Search for the cell housing the specified text and yield its (x, y) center coordinate. 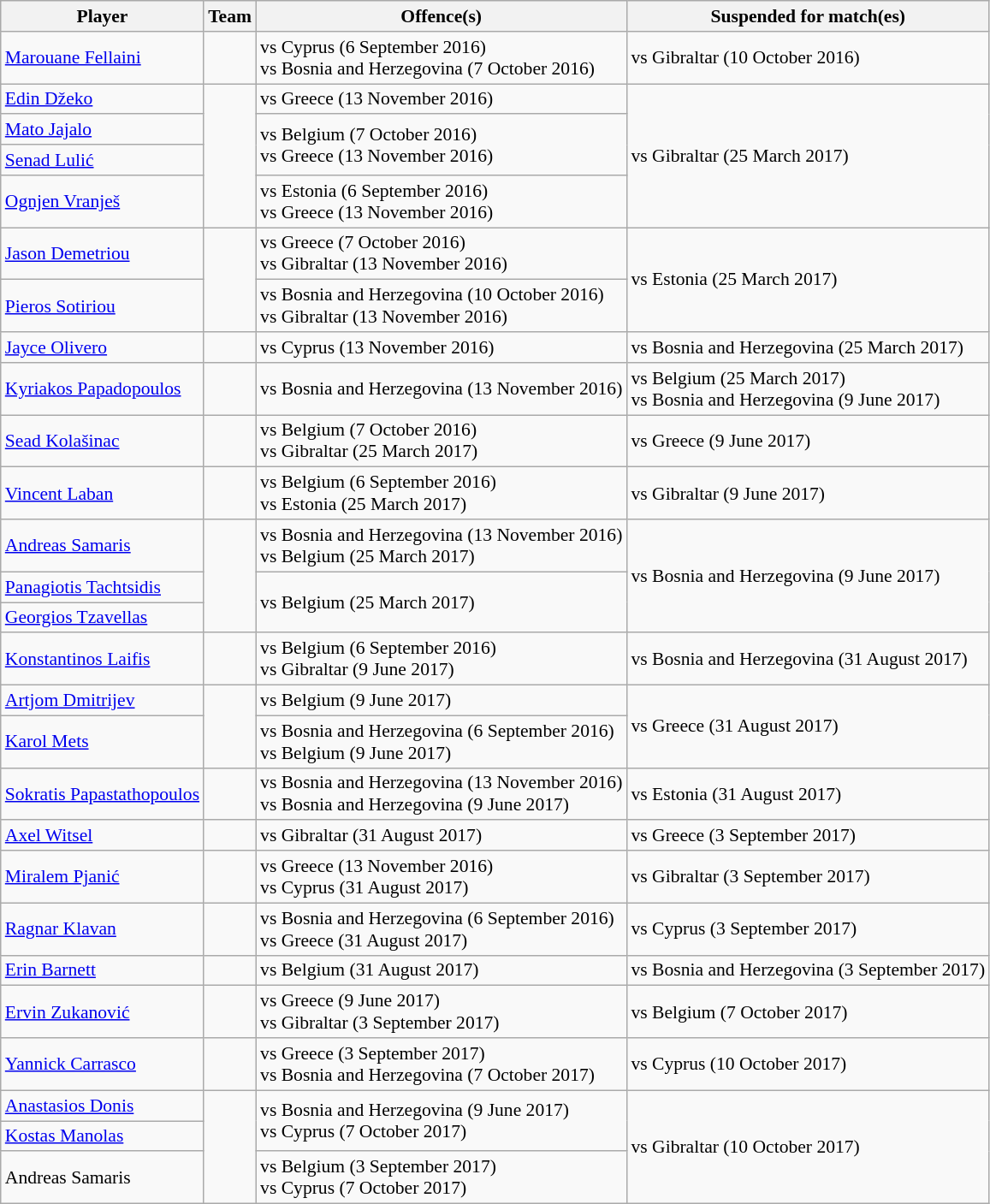
vs Bosnia and Herzegovina (10 October 2016) vs Gibraltar (13 November 2016) (442, 306)
vs Belgium (7 October 2017) (808, 1011)
vs Estonia (31 August 2017) (808, 794)
Edin Džeko (103, 99)
vs Gibraltar (3 September 2017) (808, 876)
vs Bosnia and Herzegovina (25 March 2017) (808, 347)
vs Cyprus (10 October 2017) (808, 1065)
vs Greece (9 June 2017) vs Gibraltar (3 September 2017) (442, 1011)
vs Gibraltar (10 October 2016) (808, 58)
Team (229, 16)
Ervin Zukanović (103, 1011)
Ragnar Klavan (103, 929)
vs Belgium (25 March 2017) (442, 602)
vs Gibraltar (31 August 2017) (442, 836)
vs Cyprus (13 November 2016) (442, 347)
vs Bosnia and Herzegovina (31 August 2017) (808, 659)
vs Bosnia and Herzegovina (9 June 2017) (808, 576)
Axel Witsel (103, 836)
Sead Kolašinac (103, 442)
vs Belgium (7 October 2016) vs Greece (13 November 2016) (442, 145)
vs Greece (9 June 2017) (808, 442)
Miralem Pjanić (103, 876)
Offence(s) (442, 16)
Sokratis Papastathopoulos (103, 794)
vs Belgium (7 October 2016) vs Gibraltar (25 March 2017) (442, 442)
vs Belgium (6 September 2016) vs Gibraltar (9 June 2017) (442, 659)
vs Belgium (9 June 2017) (442, 701)
vs Gibraltar (9 June 2017) (808, 493)
vs Gibraltar (10 October 2017) (808, 1147)
Kostas Manolas (103, 1136)
Kyriakos Papadopoulos (103, 388)
vs Bosnia and Herzegovina (9 June 2017) vs Cyprus (7 October 2017) (442, 1121)
vs Greece (31 August 2017) (808, 727)
vs Bosnia and Herzegovina (13 November 2016) vs Belgium (25 March 2017) (442, 546)
vs Greece (13 November 2016) (442, 99)
Jason Demetriou (103, 253)
vs Bosnia and Herzegovina (13 November 2016) (442, 388)
Jayce Olivero (103, 347)
vs Estonia (25 March 2017) (808, 280)
Yannick Carrasco (103, 1065)
Marouane Fellaini (103, 58)
Karol Mets (103, 741)
vs Belgium (25 March 2017)vs Bosnia and Herzegovina (9 June 2017) (808, 388)
vs Bosnia and Herzegovina (6 September 2016) vs Greece (31 August 2017) (442, 929)
Georgios Tzavellas (103, 618)
vs Greece (13 November 2016) vs Cyprus (31 August 2017) (442, 876)
Anastasios Donis (103, 1106)
vs Gibraltar (25 March 2017) (808, 156)
vs Belgium (31 August 2017) (442, 970)
vs Belgium (6 September 2016) vs Estonia (25 March 2017) (442, 493)
vs Belgium (3 September 2017) vs Cyprus (7 October 2017) (442, 1177)
vs Greece (3 September 2017) (808, 836)
Vincent Laban (103, 493)
vs Cyprus (6 September 2016) vs Bosnia and Herzegovina (7 October 2016) (442, 58)
vs Bosnia and Herzegovina (3 September 2017) (808, 970)
Mato Jajalo (103, 130)
Konstantinos Laifis (103, 659)
Senad Lulić (103, 160)
Erin Barnett (103, 970)
Pieros Sotiriou (103, 306)
vs Bosnia and Herzegovina (6 September 2016) vs Belgium (9 June 2017) (442, 741)
vs Bosnia and Herzegovina (13 November 2016) vs Bosnia and Herzegovina (9 June 2017) (442, 794)
vs Greece (3 September 2017) vs Bosnia and Herzegovina (7 October 2017) (442, 1065)
Panagiotis Tachtsidis (103, 587)
vs Estonia (6 September 2016) vs Greece (13 November 2016) (442, 202)
Player (103, 16)
Artjom Dmitrijev (103, 701)
vs Greece (7 October 2016) vs Gibraltar (13 November 2016) (442, 253)
Suspended for match(es) (808, 16)
Ognjen Vranješ (103, 202)
vs Cyprus (3 September 2017) (808, 929)
